Determine the [x, y] coordinate at the center of the cell enclosing the given text.  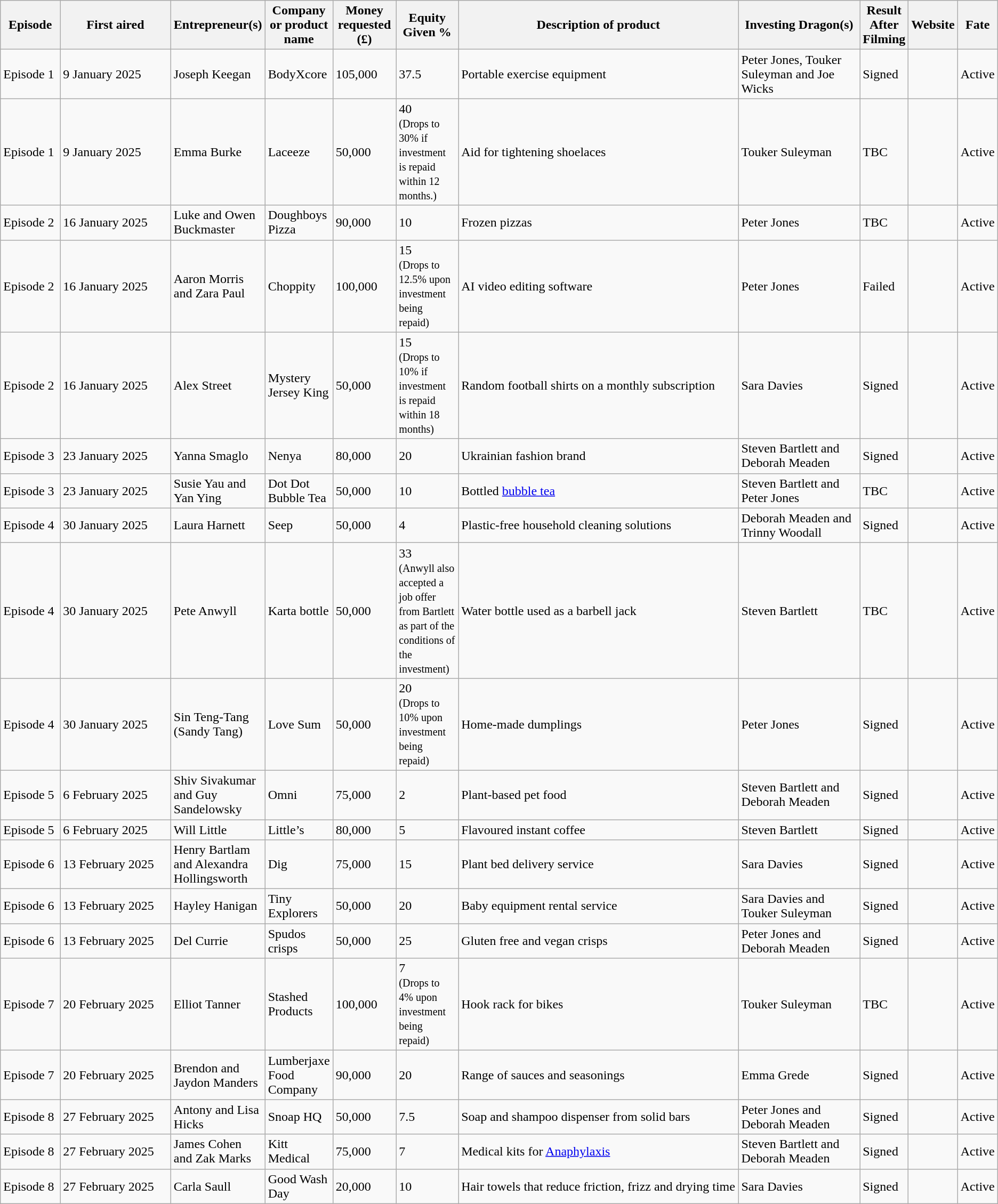
105,000 [365, 74]
Medical kits for Anaphylaxis [598, 1151]
25 [428, 941]
7 (Drops to 4% upon investment being repaid) [428, 1004]
15(Drops to 10% if investment is repaid within 18 months) [428, 385]
20 (Drops to 10% upon investment being repaid) [428, 724]
20,000 [365, 1186]
Dig [299, 864]
7 [428, 1151]
Shiv Sivakumar and Guy Sandelowsky [218, 795]
Website [933, 25]
Doughboys Pizza [299, 223]
Flavoured instant coffee [598, 830]
Good Wash Day [299, 1186]
Frozen pizzas [598, 223]
Choppity [299, 286]
40 (Drops to 30% if investment is repaid within 12 months.) [428, 152]
Fate [978, 25]
Deborah Meaden and Trinny Woodall [799, 526]
Snoap HQ [299, 1117]
33 (Anwyll also accepted a job offer from Bartlett as part of the conditions of the investment) [428, 610]
Elliot Tanner [218, 1004]
Home-made dumplings [598, 724]
Stashed Products [299, 1004]
Description of product [598, 25]
Aaron Morris and Zara Paul [218, 286]
15(Drops to 12.5% upon investment being repaid) [428, 286]
Dot Dot Bubble Tea [299, 490]
Love Sum [299, 724]
Lumberjaxe Food Company [299, 1075]
37.5 [428, 74]
James Cohen and Zak Marks [218, 1151]
Karta bottle [299, 610]
4 [428, 526]
Aid for tightening shoelaces [598, 152]
Investing Dragon(s) [799, 25]
Ukrainian fashion brand [598, 456]
Emma Grede [799, 1075]
Emma Burke [218, 152]
Equity Given % [428, 25]
Laceeze [299, 152]
Omni [299, 795]
Plastic-free household cleaning solutions [598, 526]
Spudos crisps [299, 941]
Gluten free and vegan crisps [598, 941]
7.5 [428, 1117]
Nenya [299, 456]
Del Currie [218, 941]
Susie Yau and Yan Ying [218, 490]
Laura Harnett [218, 526]
Bottled bubble tea [598, 490]
Sara Davies and Touker Suleyman [799, 906]
Brendon and Jaydon Manders [218, 1075]
BodyXcore [299, 74]
Antony and Lisa Hicks [218, 1117]
Hayley Hanigan [218, 906]
Random football shirts on a monthly subscription [598, 385]
Baby equipment rental service [598, 906]
Entrepreneur(s) [218, 25]
Hook rack for bikes [598, 1004]
Yanna Smaglo [218, 456]
Seep [299, 526]
Plant-based pet food [598, 795]
Kitt Medical [299, 1151]
Hair towels that reduce friction, frizz and drying time [598, 1186]
Henry Bartlam and Alexandra Hollingsworth [218, 864]
Luke and Owen Buckmaster [218, 223]
2 [428, 795]
Mystery Jersey King [299, 385]
Sin Teng-Tang (Sandy Tang) [218, 724]
Little’s [299, 830]
Steven Bartlett and Peter Jones [799, 490]
Range of sauces and seasonings [598, 1075]
Peter Jones, Touker Suleyman and Joe Wicks [799, 74]
Water bottle used as a barbell jack [598, 610]
Episode [30, 25]
Portable exercise equipment [598, 74]
Tiny Explorers [299, 906]
Pete Anwyll [218, 610]
AI video editing software [598, 286]
Failed [884, 286]
Joseph Keegan [218, 74]
Result After Filming [884, 25]
Money requested (£) [365, 25]
Carla Saull [218, 1186]
5 [428, 830]
Company or product name [299, 25]
Will Little [218, 830]
Alex Street [218, 385]
Plant bed delivery service [598, 864]
15 [428, 864]
Soap and shampoo dispenser from solid bars [598, 1117]
First aired [116, 25]
